Return (x, y) of the center of cell containing provided text 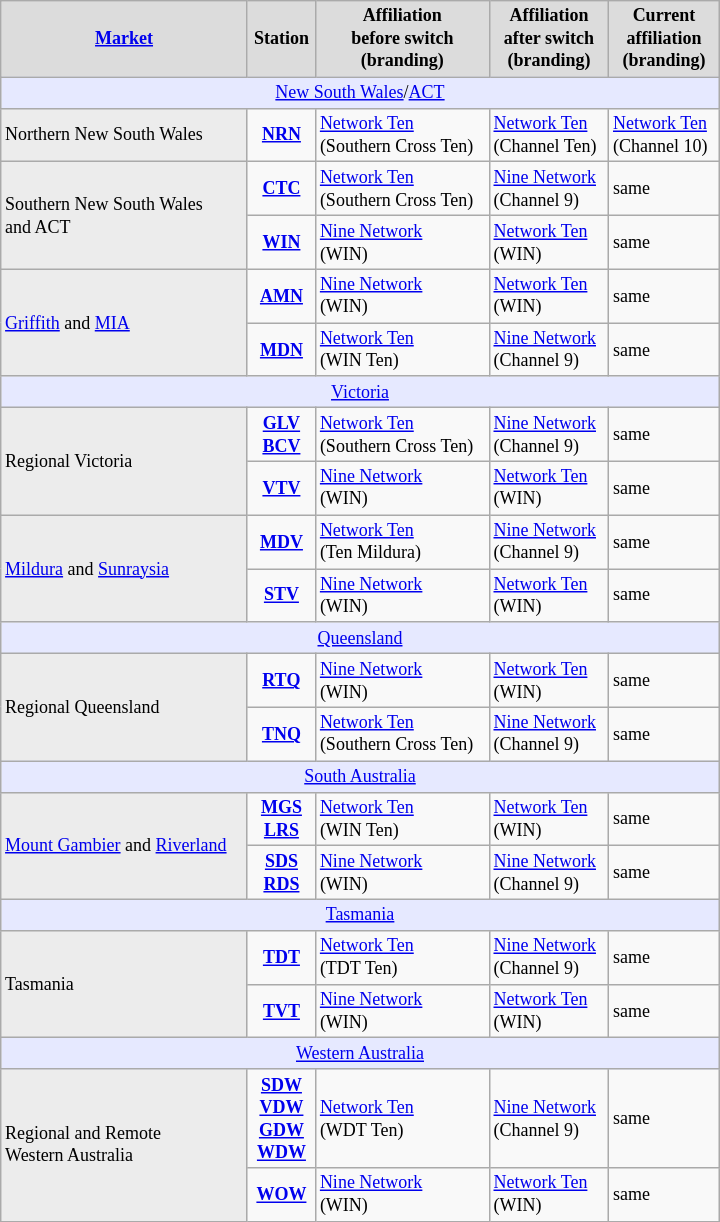
Regional Victoria (124, 462)
Mildura and Sunraysia (124, 568)
Regional Queensland (124, 706)
Southern New South Walesand ACT (124, 216)
Affiliationbefore switch(branding) (403, 39)
Market (124, 39)
Currentaffiliation(branding) (664, 39)
TVT (281, 1011)
WIN (281, 242)
VTV (281, 488)
TNQ (281, 734)
Queensland (360, 638)
TDT (281, 958)
Western Australia (360, 1054)
Network Ten(WDT Ten) (403, 1118)
New South Wales/ACT (360, 92)
South Australia (360, 776)
STV (281, 596)
NRN (281, 135)
Network Ten(Channel Ten) (549, 135)
Northern New South Wales (124, 135)
WOW (281, 1195)
Network Ten(Channel 10) (664, 135)
CTC (281, 189)
SDWVDWGDWWDW (281, 1118)
MDN (281, 350)
MGSLRS (281, 819)
AMN (281, 296)
GLVBCV (281, 435)
Griffith and MIA (124, 322)
Regional and RemoteWestern Australia (124, 1145)
RTQ (281, 680)
Station (281, 39)
Victoria (360, 392)
Affiliationafter switch(branding) (549, 39)
Mount Gambier and Riverland (124, 846)
MDV (281, 542)
Network Ten(TDT Ten) (403, 958)
Network Ten(Ten Mildura) (403, 542)
SDSRDS (281, 873)
